Find where the given text appears and provide that cell's center as [X, Y] coordinate. 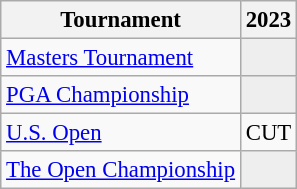
U.S. Open [121, 133]
2023 [268, 20]
Masters Tournament [121, 58]
CUT [268, 133]
The Open Championship [121, 170]
Tournament [121, 20]
PGA Championship [121, 95]
